Find where the given text appears and provide that cell's center as (x, y) coordinate. 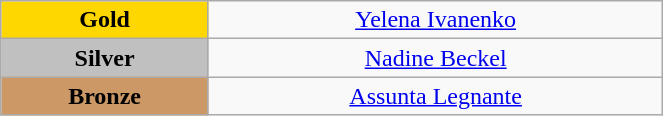
Assunta Legnante (435, 96)
Yelena Ivanenko (435, 20)
Bronze (105, 96)
Silver (105, 58)
Nadine Beckel (435, 58)
Gold (105, 20)
